Output the [X, Y] coordinate of the center of the cell containing the given text.  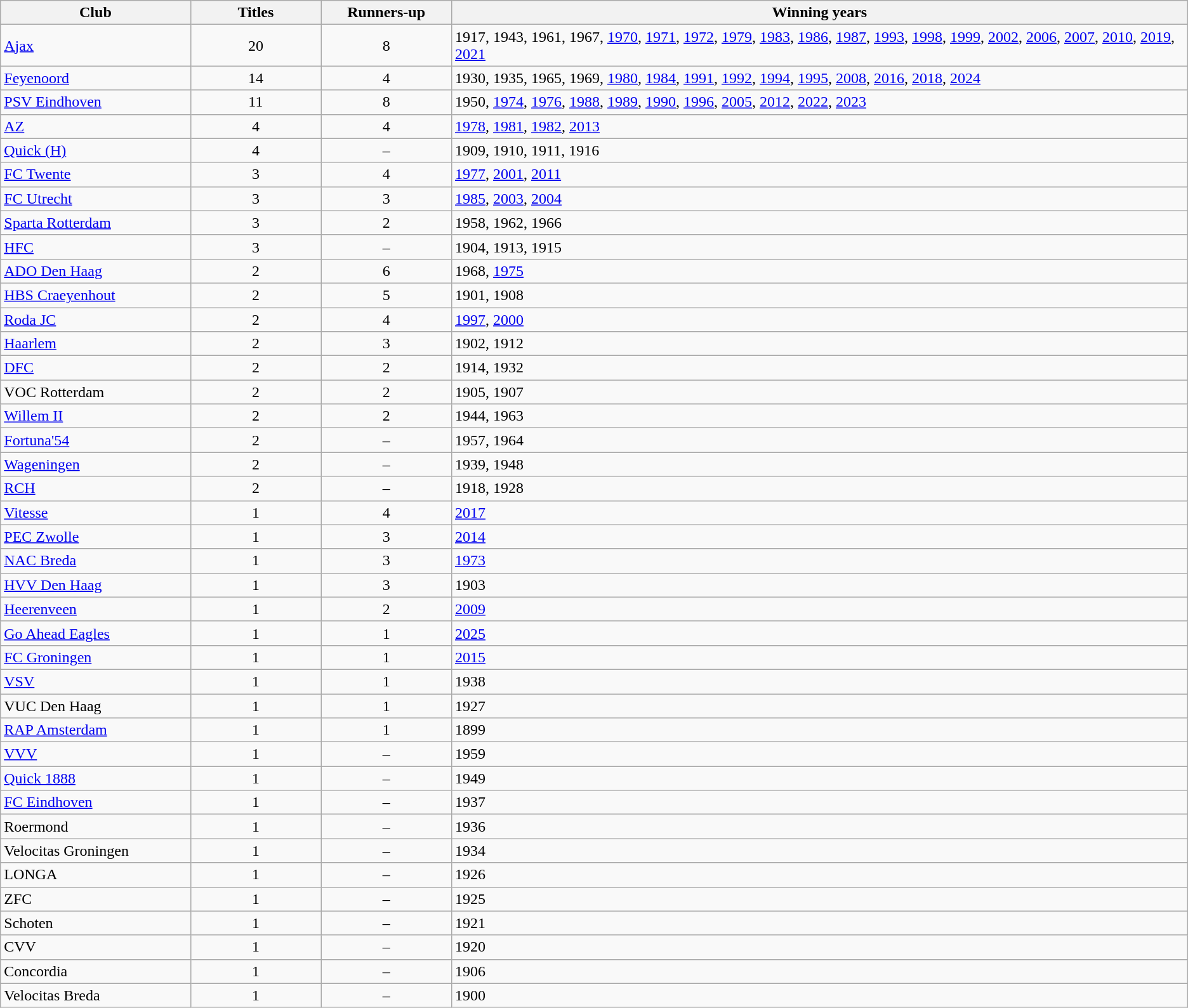
HFC [95, 247]
Velocitas Breda [95, 995]
Sparta Rotterdam [95, 223]
1903 [819, 585]
Concordia [95, 971]
1905, 1907 [819, 392]
1921 [819, 923]
Feyenoord [95, 78]
Wageningen [95, 464]
1958, 1962, 1966 [819, 223]
Roermond [95, 827]
1917, 1943, 1961, 1967, 1970, 1971, 1972, 1979, 1983, 1986, 1987, 1993, 1998, 1999, 2002, 2006, 2007, 2010, 2019, 2021 [819, 46]
1906 [819, 971]
1977, 2001, 2011 [819, 174]
1997, 2000 [819, 319]
Go Ahead Eagles [95, 633]
1925 [819, 899]
1902, 1912 [819, 344]
2009 [819, 609]
LONGA [95, 875]
VUC Den Haag [95, 706]
Heerenveen [95, 609]
Runners-up [386, 13]
1939, 1948 [819, 464]
FC Groningen [95, 657]
FC Utrecht [95, 199]
1914, 1932 [819, 368]
2025 [819, 633]
VOC Rotterdam [95, 392]
Fortuna'54 [95, 440]
FC Eindhoven [95, 802]
Haarlem [95, 344]
1899 [819, 730]
1959 [819, 754]
Roda JC [95, 319]
1949 [819, 778]
14 [256, 78]
HVV Den Haag [95, 585]
1904, 1913, 1915 [819, 247]
1938 [819, 681]
5 [386, 295]
2015 [819, 657]
RAP Amsterdam [95, 730]
Titles [256, 13]
NAC Breda [95, 561]
Quick 1888 [95, 778]
AZ [95, 126]
Club [95, 13]
1900 [819, 995]
1927 [819, 706]
RCH [95, 488]
1985, 2003, 2004 [819, 199]
11 [256, 102]
PSV Eindhoven [95, 102]
1936 [819, 827]
1973 [819, 561]
1918, 1928 [819, 488]
VSV [95, 681]
Velocitas Groningen [95, 851]
DFC [95, 368]
1934 [819, 851]
1944, 1963 [819, 416]
6 [386, 271]
Winning years [819, 13]
Vitesse [95, 513]
CVV [95, 947]
ZFC [95, 899]
Schoten [95, 923]
20 [256, 46]
1957, 1964 [819, 440]
1968, 1975 [819, 271]
PEC Zwolle [95, 537]
ADO Den Haag [95, 271]
HBS Craeyenhout [95, 295]
2014 [819, 537]
Willem II [95, 416]
1909, 1910, 1911, 1916 [819, 150]
1950, 1974, 1976, 1988, 1989, 1990, 1996, 2005, 2012, 2022, 2023 [819, 102]
1930, 1935, 1965, 1969, 1980, 1984, 1991, 1992, 1994, 1995, 2008, 2016, 2018, 2024 [819, 78]
1901, 1908 [819, 295]
FC Twente [95, 174]
1920 [819, 947]
1937 [819, 802]
VVV [95, 754]
2017 [819, 513]
Ajax [95, 46]
Quick (H) [95, 150]
1978, 1981, 1982, 2013 [819, 126]
1926 [819, 875]
